Extract the (X, Y) coordinate from the center of the cell holding the provided text.  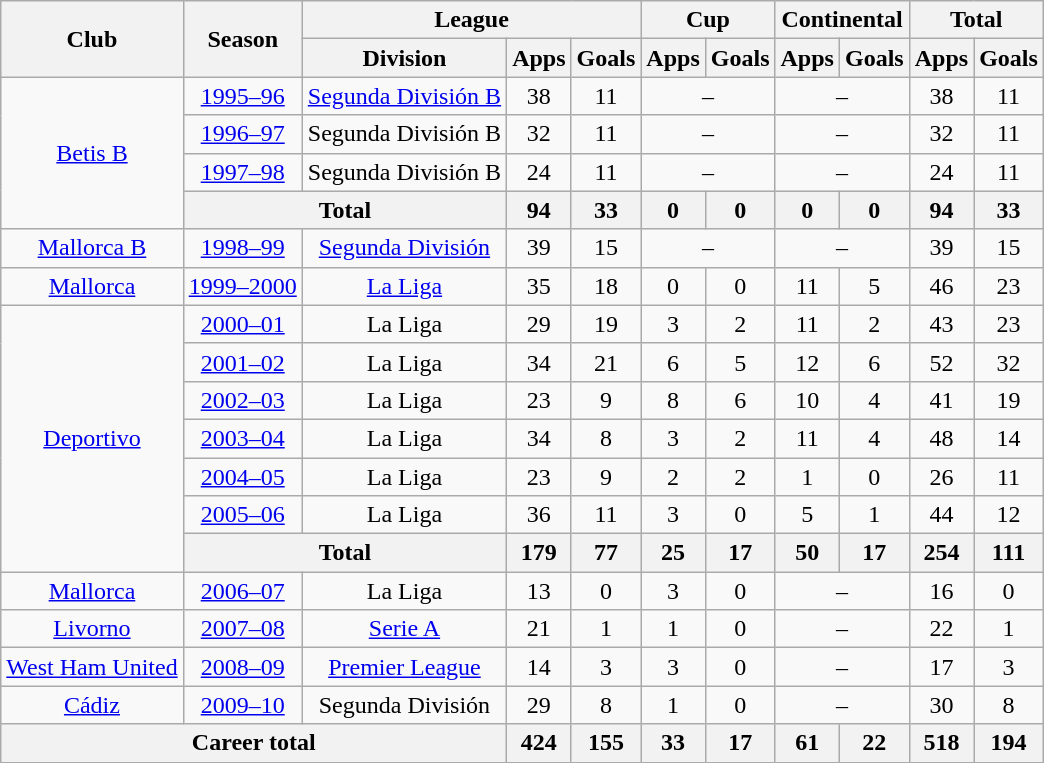
1999–2000 (242, 286)
2005–06 (242, 515)
13 (539, 591)
424 (539, 743)
Deportivo (92, 438)
Mallorca B (92, 248)
10 (807, 400)
518 (941, 743)
Continental (842, 20)
1997–98 (242, 172)
155 (606, 743)
18 (606, 286)
2008–09 (242, 667)
Serie A (404, 629)
West Ham United (92, 667)
1996–97 (242, 134)
Cádiz (92, 705)
25 (673, 553)
1995–96 (242, 96)
44 (941, 515)
26 (941, 477)
2000–01 (242, 324)
Cup (708, 20)
254 (941, 553)
2001–02 (242, 362)
Betis B (92, 153)
League (472, 20)
Division (404, 58)
43 (941, 324)
36 (539, 515)
2009–10 (242, 705)
2004–05 (242, 477)
Livorno (92, 629)
179 (539, 553)
52 (941, 362)
Club (92, 39)
41 (941, 400)
16 (941, 591)
Premier League (404, 667)
48 (941, 438)
2002–03 (242, 400)
50 (807, 553)
30 (941, 705)
35 (539, 286)
2006–07 (242, 591)
61 (807, 743)
Season (242, 39)
2003–04 (242, 438)
2007–08 (242, 629)
194 (1009, 743)
77 (606, 553)
1998–99 (242, 248)
111 (1009, 553)
Career total (254, 743)
46 (941, 286)
